Search for the cell housing the specified text and yield its (x, y) center coordinate. 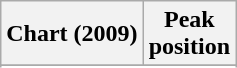
Chart (2009) (72, 34)
Peakposition (189, 34)
